Pinpoint the cell where the given text exists, returning its (X, Y) midpoint coordinate. 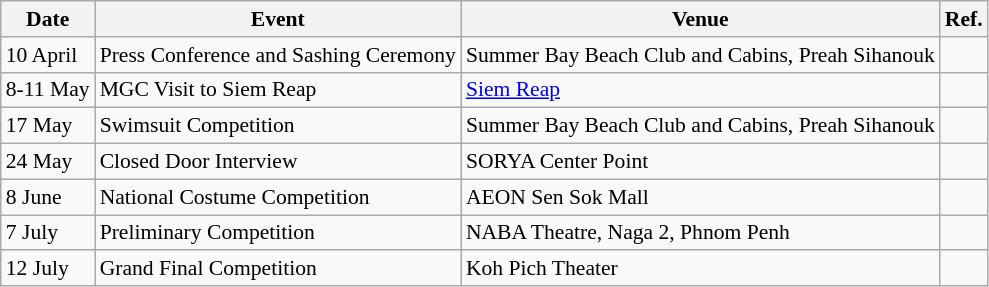
Ref. (964, 19)
10 April (48, 55)
Event (278, 19)
MGC Visit to Siem Reap (278, 90)
Siem Reap (700, 90)
Press Conference and Sashing Ceremony (278, 55)
7 July (48, 233)
Preliminary Competition (278, 233)
Closed Door Interview (278, 162)
24 May (48, 162)
NABA Theatre, Naga 2, Phnom Penh (700, 233)
17 May (48, 126)
8-11 May (48, 90)
Grand Final Competition (278, 269)
AEON Sen Sok Mall (700, 197)
Date (48, 19)
8 June (48, 197)
National Costume Competition (278, 197)
12 July (48, 269)
Swimsuit Competition (278, 126)
SORYA Center Point (700, 162)
Koh Pich Theater (700, 269)
Venue (700, 19)
